Return [x, y] of the center of cell containing provided text 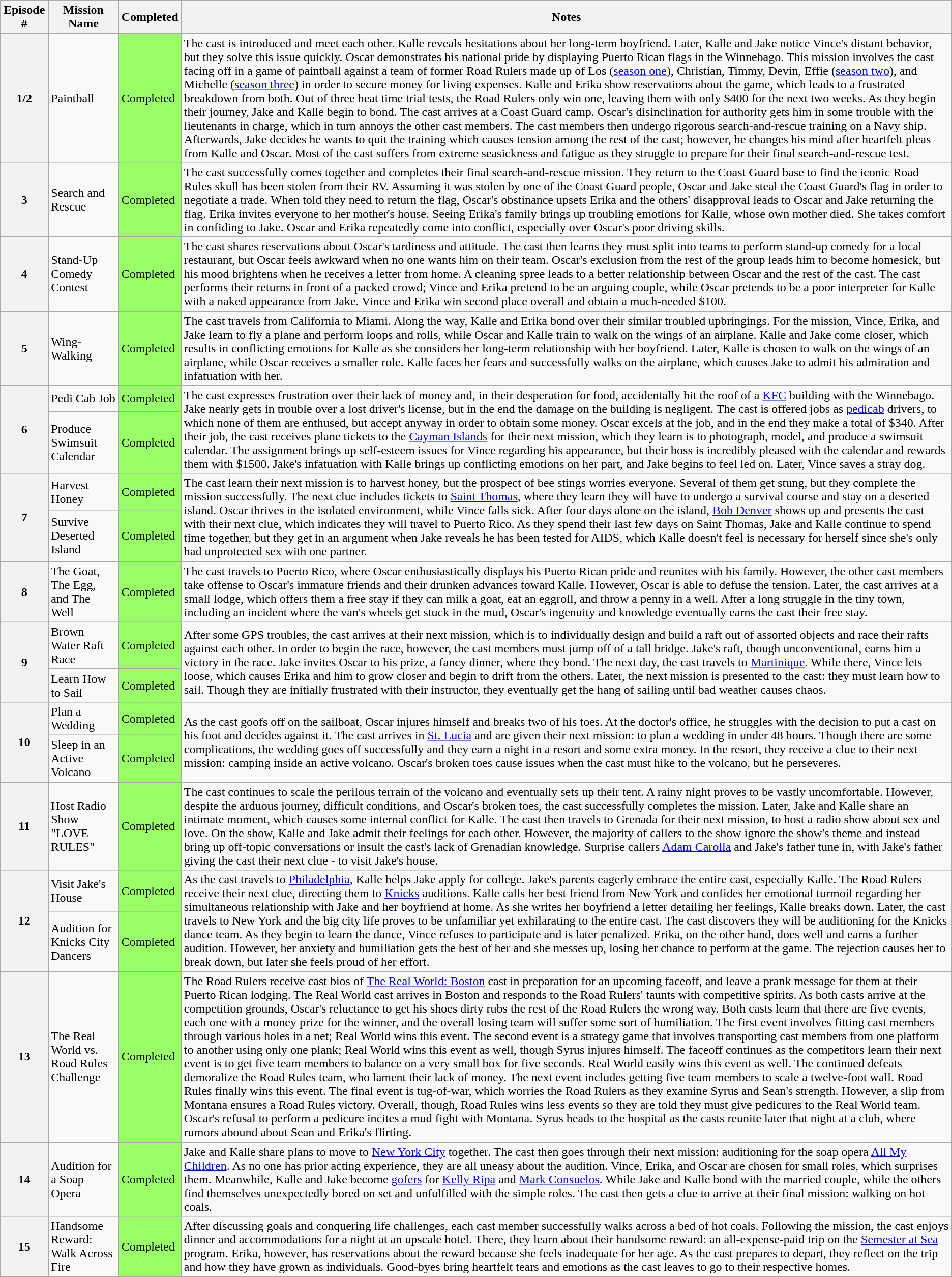
4 [24, 274]
Pedi Cab Job [83, 399]
7 [24, 518]
14 [24, 1179]
6 [24, 429]
3 [24, 200]
9 [24, 662]
1/2 [24, 98]
Search and Rescue [83, 200]
8 [24, 592]
Sleep in an Active Volcano [83, 758]
Harvest Honey [83, 492]
Audition for Knicks City Dancers [83, 942]
13 [24, 1057]
The Goat, The Egg, and The Well [83, 592]
Stand-Up Comedy Contest [83, 274]
Mission Name [83, 17]
Brown Water Raft Race [83, 645]
Paintball [83, 98]
Learn How to Sail [83, 686]
The Real World vs. Road Rules Challenge [83, 1057]
Host Radio Show "LOVE RULES" [83, 826]
Wing-Walking [83, 348]
11 [24, 826]
10 [24, 741]
15 [24, 1247]
12 [24, 921]
5 [24, 348]
Survive Deserted Island [83, 536]
Produce Swimsuit Calendar [83, 442]
Visit Jake's House [83, 891]
Handsome Reward: Walk Across Fire [83, 1247]
Audition for a Soap Opera [83, 1179]
Plan a Wedding [83, 718]
Notes [567, 17]
Episode # [24, 17]
